Capture the cell that displays the provided text and extract its (X, Y) central coordinate. 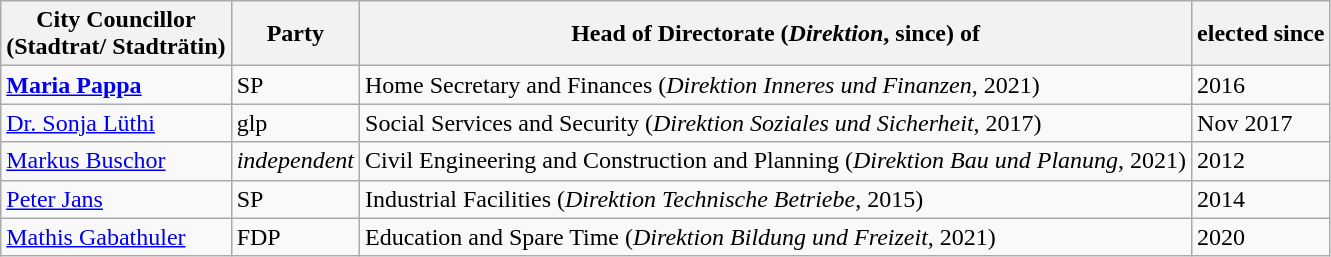
glp (295, 123)
Home Secretary and Finances (Direktion Inneres und Finanzen, 2021) (776, 85)
Mathis Gabathuler (116, 237)
Markus Buschor (116, 161)
independent (295, 161)
Dr. Sonja Lüthi (116, 123)
City Councillor(Stadtrat/ Stadträtin) (116, 34)
FDP (295, 237)
2014 (1261, 199)
Civil Engineering and Construction and Planning (Direktion Bau und Planung, 2021) (776, 161)
Industrial Facilities (Direktion Technische Betriebe, 2015) (776, 199)
2020 (1261, 237)
Peter Jans (116, 199)
2016 (1261, 85)
elected since (1261, 34)
Party (295, 34)
Education and Spare Time (Direktion Bildung und Freizeit, 2021) (776, 237)
2012 (1261, 161)
Social Services and Security (Direktion Soziales und Sicherheit, 2017) (776, 123)
Head of Directorate (Direktion, since) of (776, 34)
Maria Pappa (116, 85)
Nov 2017 (1261, 123)
